Determine the (x, y) coordinate at the center of the cell enclosing the given text.  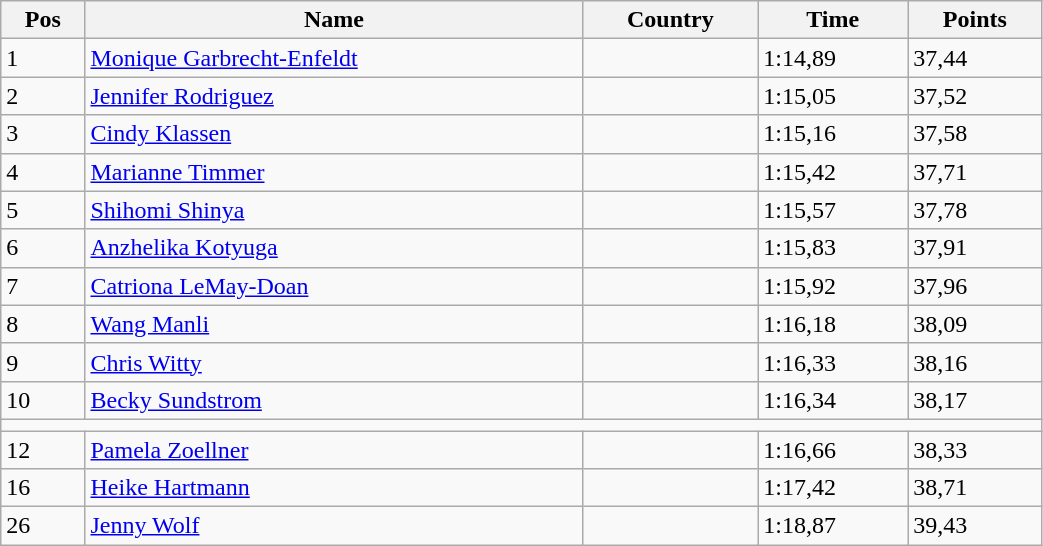
38,71 (975, 488)
8 (43, 324)
37,96 (975, 286)
1:15,42 (833, 172)
37,91 (975, 248)
Shihomi Shinya (334, 210)
Country (670, 20)
2 (43, 96)
1:15,16 (833, 134)
38,09 (975, 324)
3 (43, 134)
Time (833, 20)
38,33 (975, 449)
1:15,05 (833, 96)
6 (43, 248)
38,17 (975, 400)
1:14,89 (833, 58)
1:18,87 (833, 526)
Heike Hartmann (334, 488)
4 (43, 172)
7 (43, 286)
37,71 (975, 172)
1:15,83 (833, 248)
5 (43, 210)
Catriona LeMay-Doan (334, 286)
37,44 (975, 58)
Jenny Wolf (334, 526)
1:17,42 (833, 488)
16 (43, 488)
1:16,66 (833, 449)
Points (975, 20)
39,43 (975, 526)
Marianne Timmer (334, 172)
Becky Sundstrom (334, 400)
Pamela Zoellner (334, 449)
Cindy Klassen (334, 134)
10 (43, 400)
1:15,92 (833, 286)
9 (43, 362)
1:16,34 (833, 400)
1 (43, 58)
Chris Witty (334, 362)
12 (43, 449)
Wang Manli (334, 324)
37,78 (975, 210)
1:15,57 (833, 210)
Anzhelika Kotyuga (334, 248)
38,16 (975, 362)
37,58 (975, 134)
Monique Garbrecht-Enfeldt (334, 58)
Name (334, 20)
Pos (43, 20)
37,52 (975, 96)
1:16,18 (833, 324)
Jennifer Rodriguez (334, 96)
1:16,33 (833, 362)
26 (43, 526)
